From the cell containing the given text, extract its center point as [X, Y] coordinate. 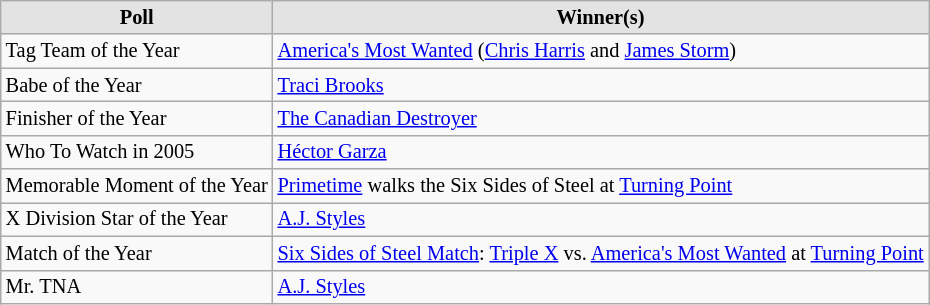
Héctor Garza [601, 152]
Poll [137, 17]
Memorable Moment of the Year [137, 186]
Tag Team of the Year [137, 51]
Finisher of the Year [137, 118]
Babe of the Year [137, 85]
America's Most Wanted (Chris Harris and James Storm) [601, 51]
Who To Watch in 2005 [137, 152]
X Division Star of the Year [137, 219]
Winner(s) [601, 17]
The Canadian Destroyer [601, 118]
Mr. TNA [137, 287]
Traci Brooks [601, 85]
Six Sides of Steel Match: Triple X vs. America's Most Wanted at Turning Point [601, 253]
Primetime walks the Six Sides of Steel at Turning Point [601, 186]
Match of the Year [137, 253]
